Pinpoint the cell where the given text exists, returning its [x, y] midpoint coordinate. 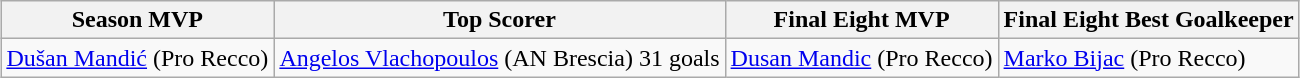
Final Eight Best Goalkeeper [1148, 20]
Angelos Vlachopoulos (AN Brescia) 31 goals [500, 58]
Top Scorer [500, 20]
Dusan Mandic (Pro Recco) [862, 58]
Dušan Mandić (Pro Recco) [138, 58]
Marko Bijac (Pro Recco) [1148, 58]
Final Eight MVP [862, 20]
Season MVP [138, 20]
